Return (X, Y) of the center of cell containing provided text 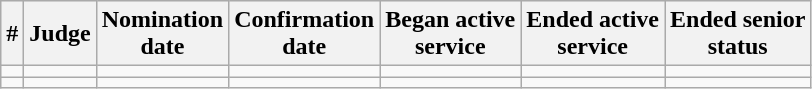
# (12, 34)
Nominationdate (162, 34)
Judge (60, 34)
Confirmationdate (304, 34)
Began activeservice (450, 34)
Ended seniorstatus (737, 34)
Ended activeservice (593, 34)
